Return [x, y] of the center of cell containing provided text 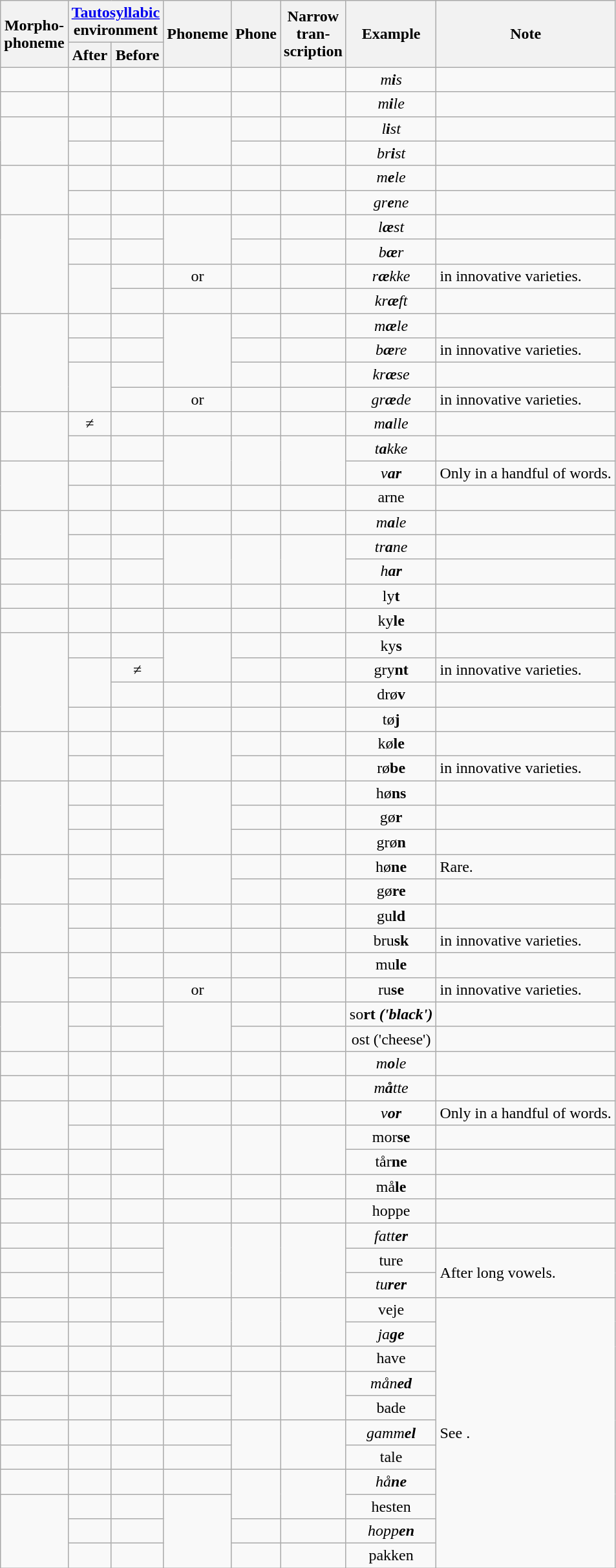
Rare. [526, 867]
kyle [391, 620]
tårne [391, 1162]
læst [391, 227]
gør [391, 818]
Phone [256, 34]
høns [391, 793]
røbe [391, 768]
takke [391, 449]
mis [391, 79]
Narrow tran-scription [313, 34]
række [391, 276]
ost ('cheese') [391, 1039]
grene [391, 202]
hoppen [391, 1531]
brist [391, 153]
mule [391, 965]
trane [391, 547]
gøre [391, 891]
har [391, 571]
Before [137, 55]
mile [391, 104]
bær [391, 251]
After long vowels. [526, 1273]
malle [391, 424]
var [391, 473]
Example [391, 34]
måned [391, 1383]
bade [391, 1408]
grynt [391, 670]
guld [391, 916]
sort ('black') [391, 1014]
jage [391, 1334]
måtte [391, 1088]
græde [391, 399]
bære [391, 350]
vor [391, 1112]
Phoneme [198, 34]
ruse [391, 990]
mole [391, 1063]
kræft [391, 301]
grøn [391, 842]
tøj [391, 719]
drøv [391, 694]
Morpho-phoneme [34, 34]
måle [391, 1187]
mæle [391, 325]
kræse [391, 375]
brusk [391, 940]
hoppe [391, 1211]
arne [391, 498]
Tautosyllabic environment [116, 22]
køle [391, 744]
list [391, 129]
fatter [391, 1236]
mele [391, 178]
Note [526, 34]
hesten [391, 1507]
gammel [391, 1432]
pakken [391, 1556]
tale [391, 1457]
male [391, 522]
høne [391, 867]
ture [391, 1260]
have [391, 1359]
After [89, 55]
See . [526, 1432]
håne [391, 1481]
veje [391, 1309]
kys [391, 645]
morse [391, 1138]
lyt [391, 596]
turer [391, 1285]
